From the cell containing the given text, extract its center point as [X, Y] coordinate. 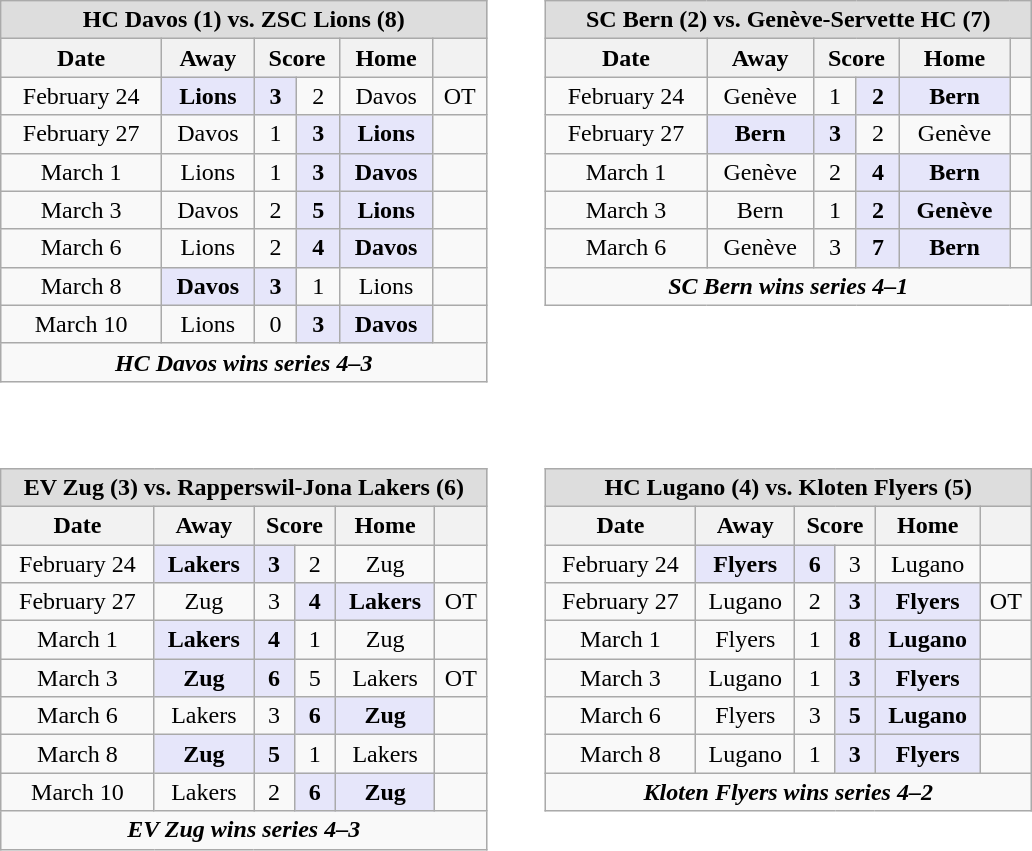
7 [878, 248]
HC Davos wins series 4–3 [244, 362]
0 [276, 324]
EV Zug wins series 4–3 [244, 830]
EV Zug (3) vs. Rapperswil-Jona Lakers (6) [244, 487]
SC Bern (2) vs. Genève-Servette HC (7) [788, 20]
SC Bern wins series 4–1 [788, 286]
HC Lugano (4) vs. Kloten Flyers (5) [788, 487]
8 [855, 640]
Kloten Flyers wins series 4–2 [788, 792]
HC Davos (1) vs. ZSC Lions (8) [244, 20]
